Find where the given text appears and provide that cell's center as (X, Y) coordinate. 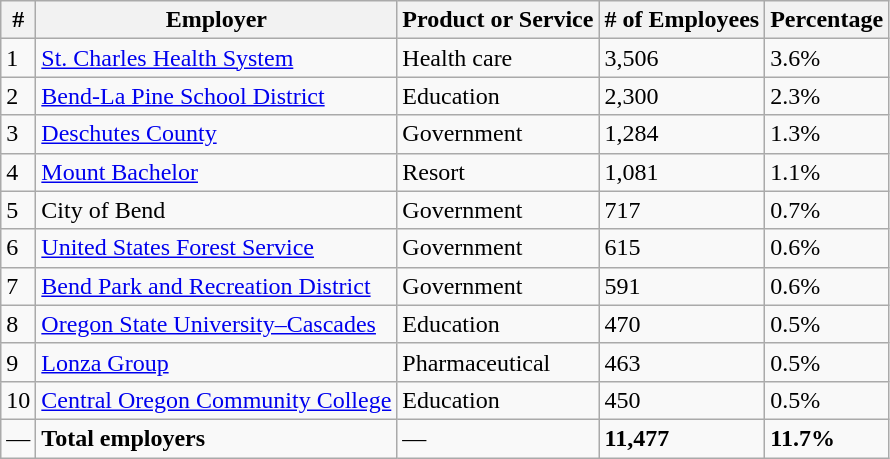
0.7% (827, 210)
6 (18, 248)
2,300 (682, 96)
4 (18, 172)
3,506 (682, 58)
591 (682, 286)
11.7% (827, 438)
1.1% (827, 172)
1.3% (827, 134)
Bend Park and Recreation District (216, 286)
Bend-La Pine School District (216, 96)
2 (18, 96)
450 (682, 400)
7 (18, 286)
10 (18, 400)
# of Employees (682, 20)
1,081 (682, 172)
St. Charles Health System (216, 58)
463 (682, 362)
Oregon State University–Cascades (216, 324)
Health care (498, 58)
# (18, 20)
2.3% (827, 96)
Lonza Group (216, 362)
Pharmaceutical (498, 362)
615 (682, 248)
City of Bend (216, 210)
Total employers (216, 438)
Mount Bachelor (216, 172)
5 (18, 210)
3 (18, 134)
Percentage (827, 20)
3.6% (827, 58)
Deschutes County (216, 134)
1 (18, 58)
Product or Service (498, 20)
United States Forest Service (216, 248)
Central Oregon Community College (216, 400)
9 (18, 362)
11,477 (682, 438)
717 (682, 210)
1,284 (682, 134)
Resort (498, 172)
Employer (216, 20)
8 (18, 324)
470 (682, 324)
